Identify which cell holds the provided text, then report its [X, Y] central coordinate. 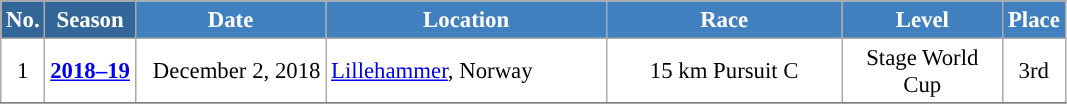
December 2, 2018 [230, 72]
Race [724, 20]
Place [1034, 20]
Location [466, 20]
No. [23, 20]
3rd [1034, 72]
Stage World Cup [922, 72]
2018–19 [90, 72]
Season [90, 20]
Level [922, 20]
15 km Pursuit C [724, 72]
Lillehammer, Norway [466, 72]
Date [230, 20]
1 [23, 72]
